Capture the cell that displays the provided text and extract its (x, y) central coordinate. 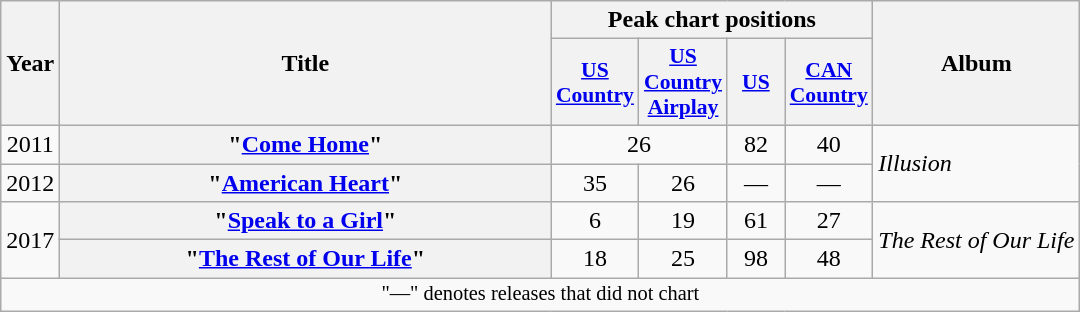
CAN Country (829, 82)
"The Rest of Our Life" (306, 259)
2017 (30, 240)
18 (595, 259)
Title (306, 64)
US Country (595, 82)
"American Heart" (306, 183)
The Rest of Our Life (976, 240)
82 (756, 144)
2011 (30, 144)
27 (829, 221)
35 (595, 183)
US (756, 82)
6 (595, 221)
2012 (30, 183)
40 (829, 144)
"Speak to a Girl" (306, 221)
48 (829, 259)
Album (976, 64)
Peak chart positions (712, 20)
US Country Airplay (683, 82)
25 (683, 259)
19 (683, 221)
Year (30, 64)
61 (756, 221)
98 (756, 259)
Illusion (976, 163)
"—" denotes releases that did not chart (540, 295)
"Come Home" (306, 144)
